Scan for the cell matching the given text and deliver its [X, Y] coordinate at center. 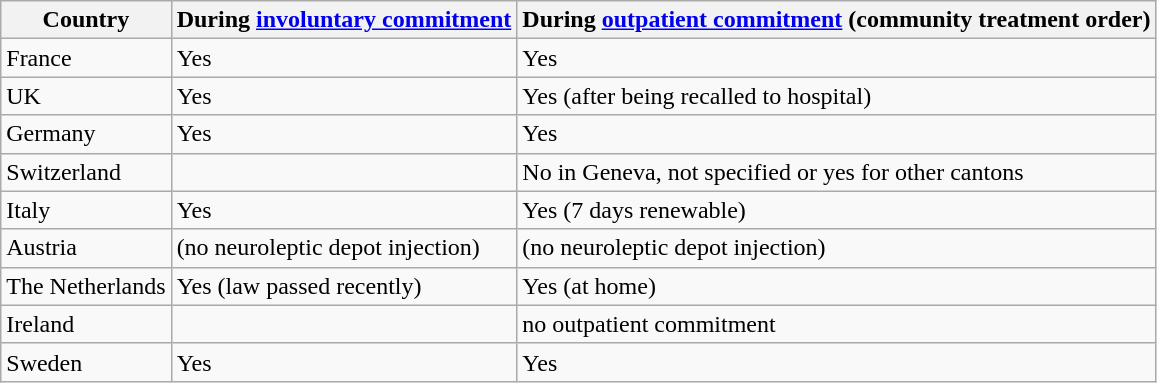
No in Geneva, not specified or yes for other cantons [836, 172]
Country [86, 20]
UK [86, 96]
no outpatient commitment [836, 324]
Sweden [86, 362]
During involuntary commitment [344, 20]
Austria [86, 248]
Ireland [86, 324]
The Netherlands [86, 286]
Italy [86, 210]
Yes (law passed recently) [344, 286]
Switzerland [86, 172]
Germany [86, 134]
Yes (at home) [836, 286]
Yes (after being recalled to hospital) [836, 96]
France [86, 58]
During outpatient commitment (community treatment order) [836, 20]
Yes (7 days renewable) [836, 210]
